Scan for the cell matching the given text and deliver its (X, Y) coordinate at center. 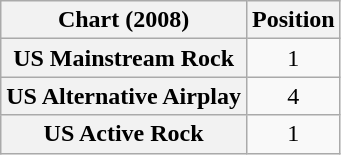
US Active Rock (124, 134)
Position (293, 20)
US Alternative Airplay (124, 96)
US Mainstream Rock (124, 58)
4 (293, 96)
Chart (2008) (124, 20)
